Return the (X, Y) coordinate for the center point of the cell that contains the specified text.  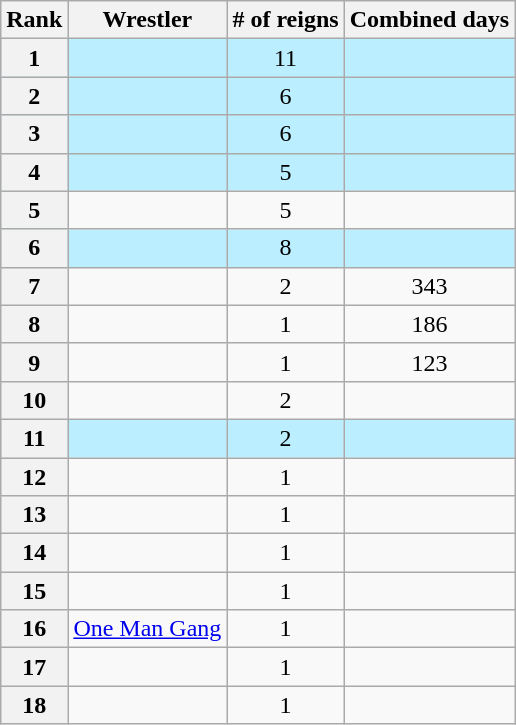
15 (34, 591)
Combined days (429, 20)
186 (429, 324)
18 (34, 705)
7 (34, 286)
123 (429, 362)
13 (34, 515)
14 (34, 553)
343 (429, 286)
12 (34, 477)
10 (34, 400)
4 (34, 172)
9 (34, 362)
17 (34, 667)
Wrestler (148, 20)
16 (34, 629)
# of reigns (286, 20)
One Man Gang (148, 629)
Rank (34, 20)
3 (34, 134)
